Detect which cell encompasses the target text, then output its (x, y) center coordinate. 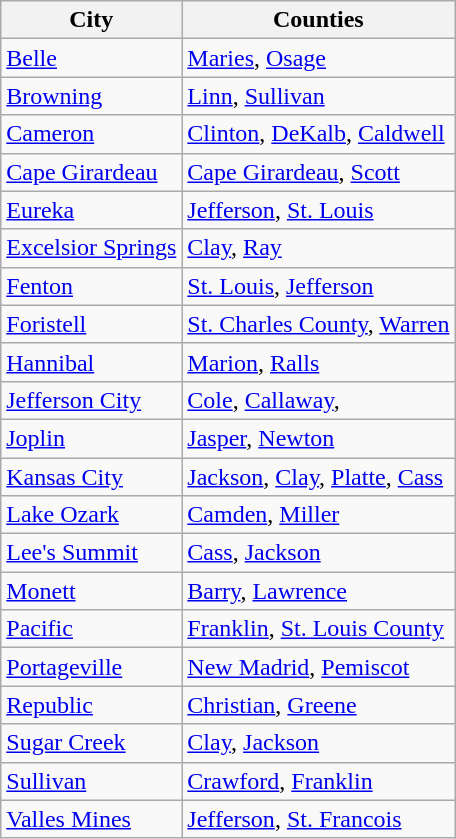
Jackson, Clay, Platte, Cass (318, 477)
Browning (92, 96)
Jefferson, St. Louis (318, 210)
Lee's Summit (92, 553)
Cass, Jackson (318, 553)
Kansas City (92, 477)
St. Louis, Jefferson (318, 286)
Cole, Callaway, (318, 400)
Monett (92, 591)
Jasper, Newton (318, 438)
City (92, 20)
Belle (92, 58)
Linn, Sullivan (318, 96)
Hannibal (92, 362)
St. Charles County, Warren (318, 324)
Joplin (92, 438)
Jefferson City (92, 400)
Pacific (92, 629)
Valles Mines (92, 819)
Franklin, St. Louis County (318, 629)
Jefferson, St. Francois (318, 819)
Sugar Creek (92, 743)
Christian, Greene (318, 705)
Barry, Lawrence (318, 591)
Portageville (92, 667)
Excelsior Springs (92, 248)
Clinton, DeKalb, Caldwell (318, 134)
Fenton (92, 286)
Cape Girardeau (92, 172)
Eureka (92, 210)
Maries, Osage (318, 58)
New Madrid, Pemiscot (318, 667)
Republic (92, 705)
Foristell (92, 324)
Clay, Ray (318, 248)
Clay, Jackson (318, 743)
Lake Ozark (92, 515)
Crawford, Franklin (318, 781)
Camden, Miller (318, 515)
Sullivan (92, 781)
Cape Girardeau, Scott (318, 172)
Cameron (92, 134)
Counties (318, 20)
Marion, Ralls (318, 362)
